Capture the cell that displays the provided text and extract its (x, y) central coordinate. 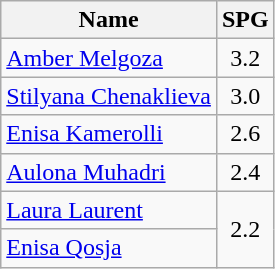
3.2 (245, 58)
Enisa Kamerolli (109, 134)
2.6 (245, 134)
Amber Melgoza (109, 58)
Name (109, 20)
SPG (245, 20)
Enisa Qosja (109, 248)
2.4 (245, 172)
2.2 (245, 229)
Aulona Muhadri (109, 172)
Laura Laurent (109, 210)
Stilyana Chenaklieva (109, 96)
3.0 (245, 96)
